Return the [x, y] coordinate for the center point of the cell that contains the specified text.  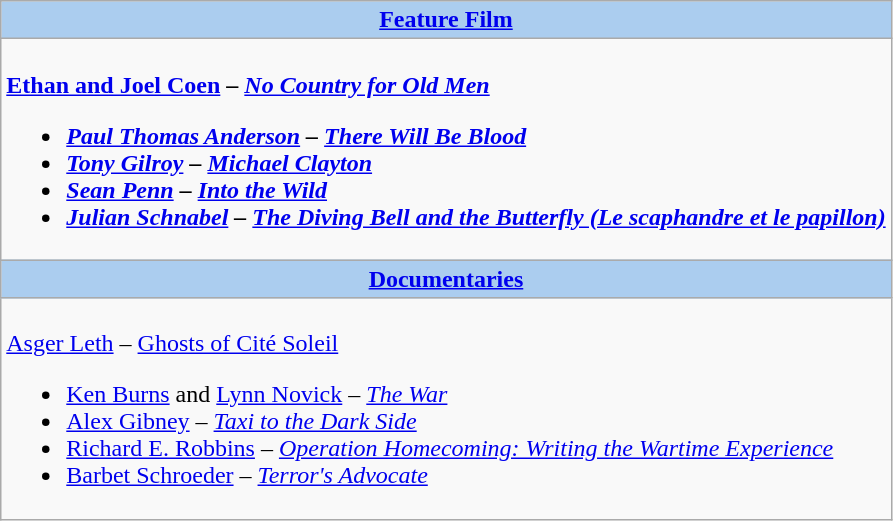
Documentaries [446, 279]
Feature Film [446, 20]
